Capture the cell that displays the provided text and extract its (X, Y) central coordinate. 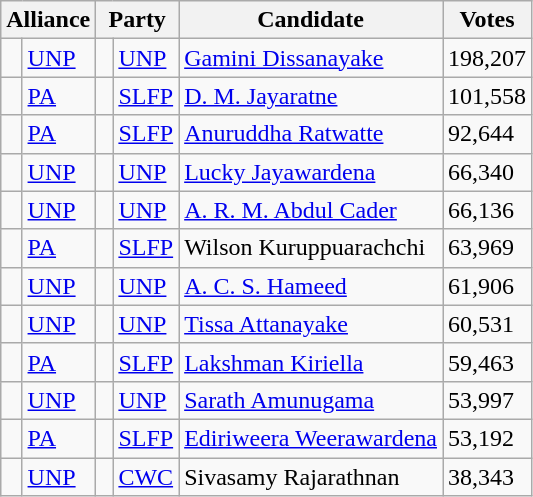
198,207 (486, 58)
A. R. M. Abdul Cader (311, 210)
Wilson Kuruppuarachchi (311, 248)
Lakshman Kiriella (311, 362)
60,531 (486, 324)
A. C. S. Hameed (311, 286)
Candidate (311, 20)
Votes (486, 20)
92,644 (486, 134)
38,343 (486, 477)
Sivasamy Rajarathnan (311, 477)
101,558 (486, 96)
66,340 (486, 172)
Ediriweera Weerawardena (311, 438)
Gamini Dissanayake (311, 58)
CWC (146, 477)
53,997 (486, 400)
66,136 (486, 210)
Anuruddha Ratwatte (311, 134)
Sarath Amunugama (311, 400)
Tissa Attanayake (311, 324)
Alliance (48, 20)
Party (138, 20)
63,969 (486, 248)
Lucky Jayawardena (311, 172)
D. M. Jayaratne (311, 96)
61,906 (486, 286)
59,463 (486, 362)
53,192 (486, 438)
